Return the [x, y] coordinate for the center point of the cell that contains the specified text.  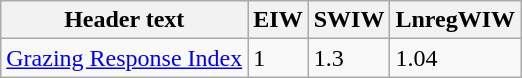
1.04 [456, 58]
1.3 [349, 58]
EIW [278, 20]
1 [278, 58]
LnregWIW [456, 20]
SWIW [349, 20]
Header text [124, 20]
Grazing Response Index [124, 58]
